Detect which cell encompasses the target text, then output its [X, Y] center coordinate. 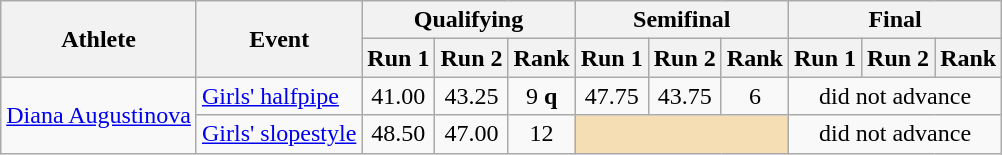
Girls' slopestyle [278, 134]
43.75 [684, 96]
Final [894, 20]
12 [542, 134]
Event [278, 39]
Semifinal [682, 20]
47.75 [612, 96]
41.00 [398, 96]
Diana Augustinova [99, 115]
43.25 [472, 96]
Athlete [99, 39]
47.00 [472, 134]
48.50 [398, 134]
Girls' halfpipe [278, 96]
6 [754, 96]
9 q [542, 96]
Qualifying [468, 20]
